Return the [x, y] coordinate for the center point of the cell that contains the specified text.  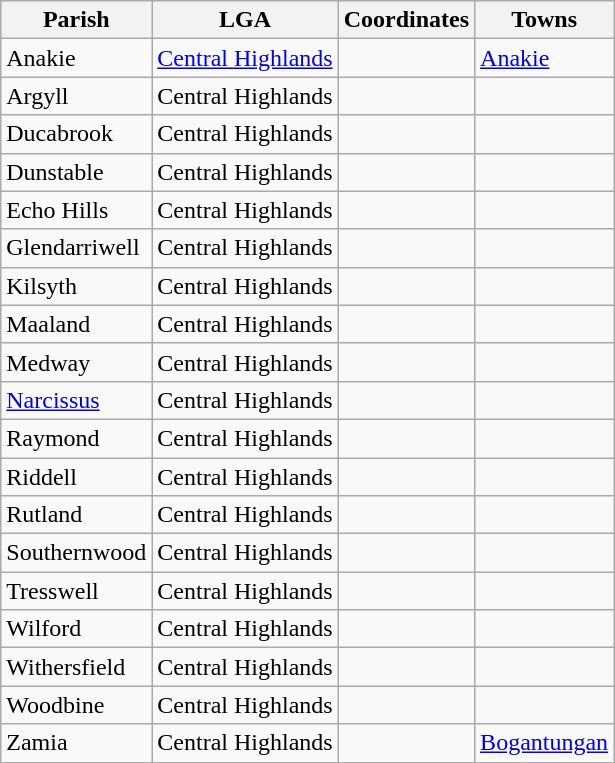
Narcissus [76, 400]
Towns [544, 20]
Medway [76, 362]
Dunstable [76, 172]
Tresswell [76, 591]
Glendarriwell [76, 248]
Echo Hills [76, 210]
Zamia [76, 743]
Ducabrook [76, 134]
Kilsyth [76, 286]
Southernwood [76, 553]
Woodbine [76, 705]
Bogantungan [544, 743]
Coordinates [406, 20]
Maaland [76, 324]
Withersfield [76, 667]
Rutland [76, 515]
Riddell [76, 477]
Raymond [76, 438]
Argyll [76, 96]
LGA [245, 20]
Parish [76, 20]
Wilford [76, 629]
